Find where the given text appears and provide that cell's center as (x, y) coordinate. 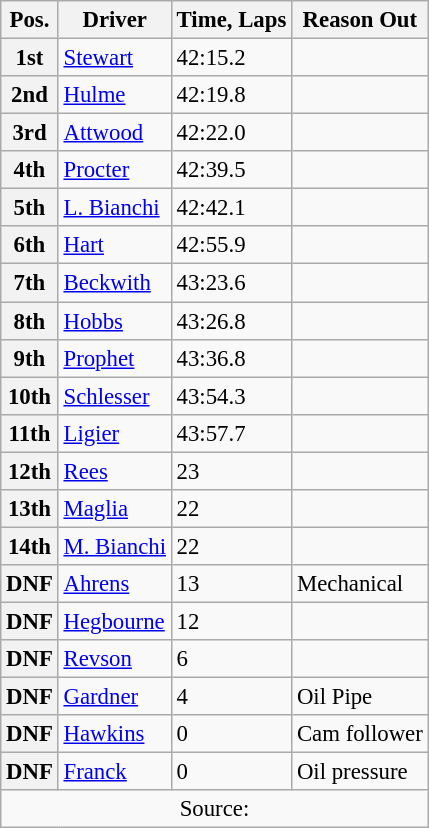
Reason Out (360, 20)
Hobbs (114, 321)
Revson (114, 659)
Oil Pipe (360, 697)
Stewart (114, 58)
8th (30, 321)
Gardner (114, 697)
Maglia (114, 509)
42:39.5 (231, 170)
12 (231, 621)
13 (231, 584)
23 (231, 471)
9th (30, 358)
42:42.1 (231, 208)
Ahrens (114, 584)
Hegbourne (114, 621)
Ligier (114, 433)
42:22.0 (231, 133)
5th (30, 208)
Beckwith (114, 283)
1st (30, 58)
6th (30, 245)
M. Bianchi (114, 546)
L. Bianchi (114, 208)
2nd (30, 95)
12th (30, 471)
Schlesser (114, 396)
Hulme (114, 95)
6 (231, 659)
Prophet (114, 358)
Hawkins (114, 734)
42:15.2 (231, 58)
Procter (114, 170)
Attwood (114, 133)
43:23.6 (231, 283)
10th (30, 396)
14th (30, 546)
Cam follower (360, 734)
11th (30, 433)
43:57.7 (231, 433)
13th (30, 509)
4 (231, 697)
Time, Laps (231, 20)
Rees (114, 471)
43:26.8 (231, 321)
Pos. (30, 20)
Franck (114, 772)
Mechanical (360, 584)
42:19.8 (231, 95)
4th (30, 170)
Hart (114, 245)
3rd (30, 133)
Source: (214, 809)
43:54.3 (231, 396)
7th (30, 283)
Oil pressure (360, 772)
Driver (114, 20)
43:36.8 (231, 358)
42:55.9 (231, 245)
